Detect which cell encompasses the target text, then output its (x, y) center coordinate. 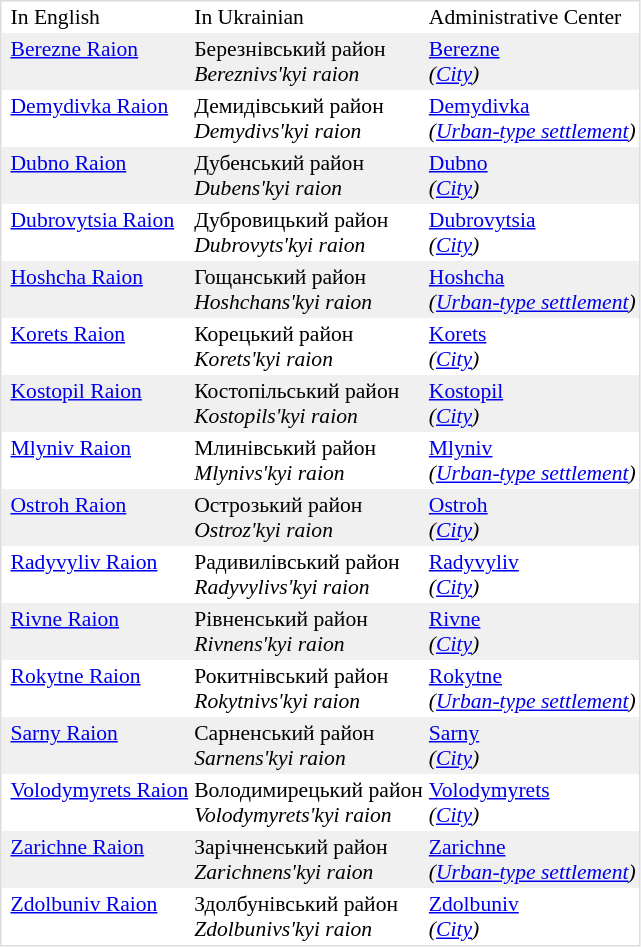
Demydivka (Urban-type settlement) (532, 118)
Zarichne Raion (100, 860)
Berezne (City) (532, 62)
Дубровицький район Dubrovyts'kyi raion (308, 232)
Mlyniv Raion (100, 460)
Ostroh Raion (100, 518)
Млинівський район Mlynivs'kyi raion (308, 460)
Administrative Center (532, 18)
Березнівський район Bereznivs'kyi raion (308, 62)
Mlyniv (Urban-type settlement) (532, 460)
Зарічненський район Zarichnens'kyi raion (308, 860)
Дубенський район Dubens'kyi raion (308, 176)
Demydivka Raion (100, 118)
Radyvyliv Raion (100, 574)
Рівненський район Rivnens'kyi raion (308, 632)
Kostopil Raion (100, 404)
Рокитнівський район Rokytnivs'kyi raion (308, 688)
In English (100, 18)
Dubrovytsia Raion (100, 232)
Dubno Raion (100, 176)
Sarny (City) (532, 746)
Zdolbuniv Raion (100, 916)
Zarichne (Urban-type settlement) (532, 860)
Sarny Raion (100, 746)
Rokytne Raion (100, 688)
Berezne Raion (100, 62)
Rivne Raion (100, 632)
Костопільський район Kostopils'kyi raion (308, 404)
Rokytne (Urban-type settlement) (532, 688)
Демидівський район Demydivs'kyi raion (308, 118)
Радивилівський район Radyvylivs'kyi raion (308, 574)
Korets Raion (100, 346)
Radyvyliv (City) (532, 574)
Володимирецький район Volodymyrets'kyi raion (308, 802)
Volodymyrets Raion (100, 802)
Dubno (City) (532, 176)
Kostopil (City) (532, 404)
Здолбунівський район Zdolbunivs'kyi raion (308, 916)
Острозький район Ostroz'kyi raion (308, 518)
Hoshcha (Urban-type settlement) (532, 290)
Сарненський район Sarnens'kyi raion (308, 746)
In Ukrainian (308, 18)
Гощанський район Hoshchans'kyi raion (308, 290)
Volodymyrets (City) (532, 802)
Korets (City) (532, 346)
Корецький район Korets'kyi raion (308, 346)
Zdolbuniv (City) (532, 916)
Hoshcha Raion (100, 290)
Ostroh (City) (532, 518)
Rivne (City) (532, 632)
Dubrovytsia (City) (532, 232)
